Provide the (x, y) coordinate of the cell's center where the given text is located.  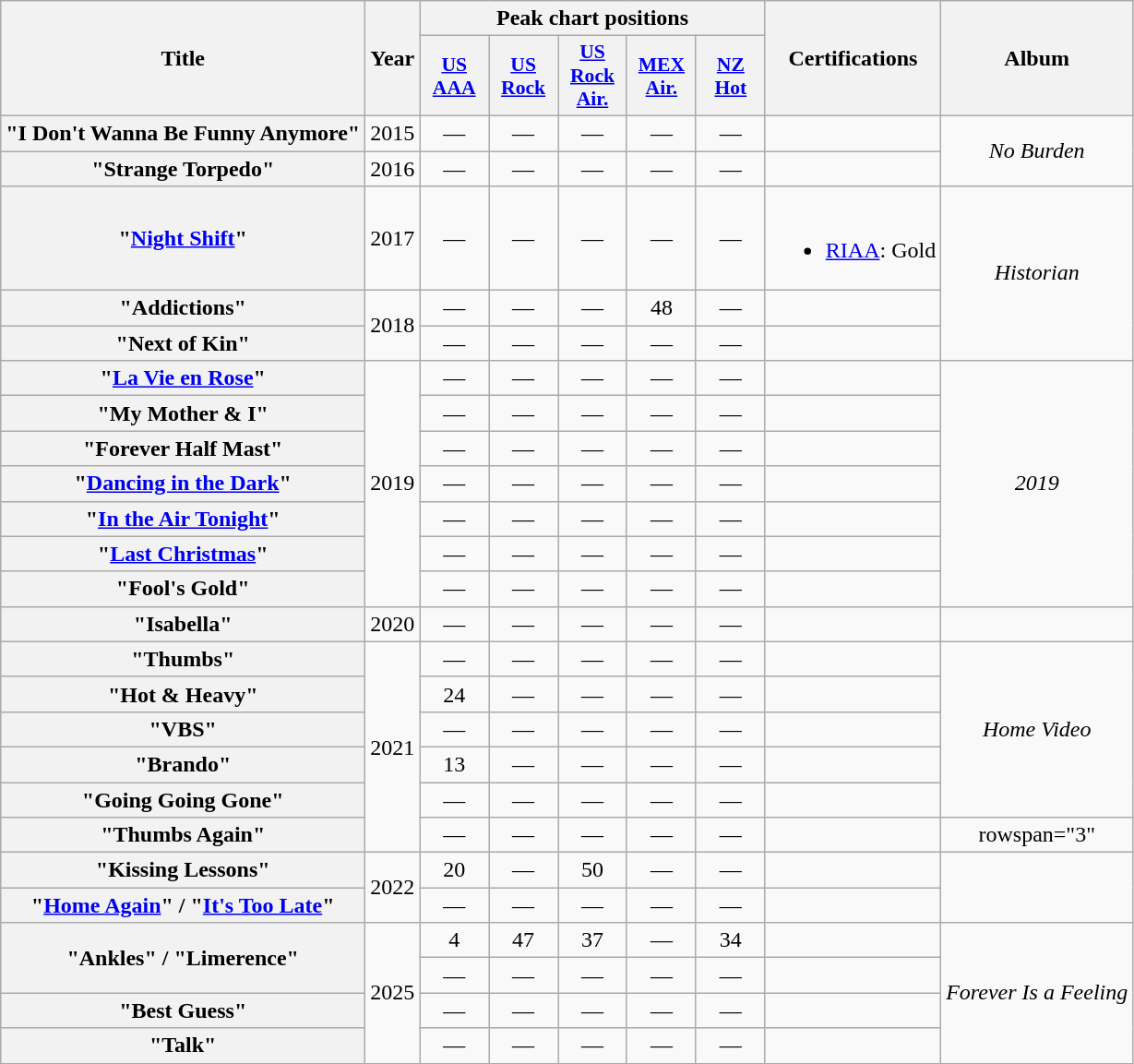
2020 (393, 624)
2016 (393, 169)
USRockAir. (592, 76)
"La Vie en Rose" (183, 378)
"Forever Half Mast" (183, 448)
2025 (393, 993)
"In the Air Tonight" (183, 519)
Peak chart positions (592, 18)
MEXAir. (661, 76)
"Thumbs" (183, 659)
2021 (393, 747)
24 (454, 694)
"Isabella" (183, 624)
"Brando" (183, 764)
Certifications (853, 59)
"Kissing Lessons" (183, 870)
"Last Christmas" (183, 554)
Title (183, 59)
50 (592, 870)
RIAA: Gold (853, 238)
"My Mother & I" (183, 413)
2015 (393, 133)
"VBS" (183, 729)
2018 (393, 326)
"Night Shift" (183, 238)
NZHot (731, 76)
Year (393, 59)
"Home Again" / "It's Too Late" (183, 905)
"Going Going Gone" (183, 800)
"I Don't Wanna Be Funny Anymore" (183, 133)
"Strange Torpedo" (183, 169)
"Thumbs Again" (183, 835)
4 (454, 940)
"Best Guess" (183, 1010)
"Addictions" (183, 308)
"Hot & Heavy" (183, 694)
48 (661, 308)
Home Video (1037, 729)
"Ankles" / "Limerence" (183, 958)
No Burden (1037, 150)
"Next of Kin" (183, 343)
"Dancing in the Dark" (183, 484)
34 (731, 940)
13 (454, 764)
rowspan="3" (1037, 835)
"Fool's Gold" (183, 589)
37 (592, 940)
2022 (393, 888)
Historian (1037, 273)
20 (454, 870)
47 (524, 940)
Album (1037, 59)
USRock (524, 76)
2017 (393, 238)
"Talk" (183, 1046)
USAAA (454, 76)
Forever Is a Feeling (1037, 993)
